Determine the [X, Y] coordinate at the center of the cell enclosing the given text.  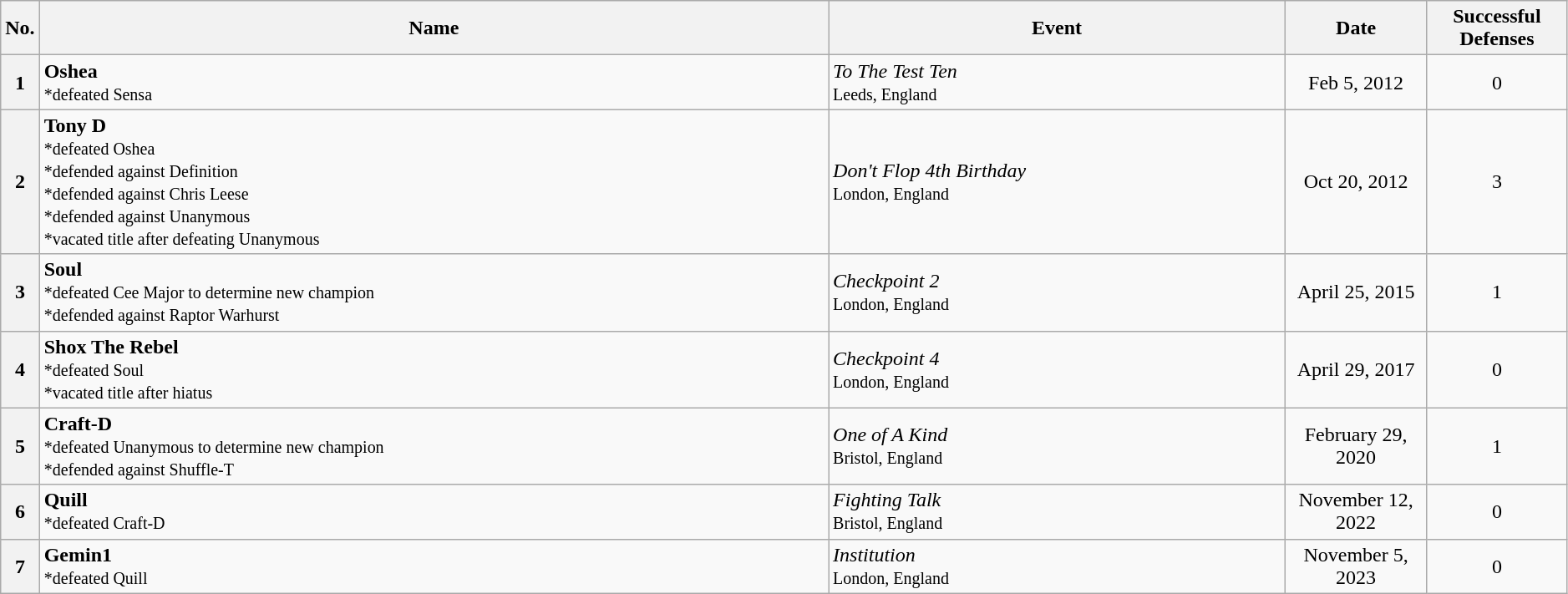
Tony D *defeated Oshea*defended against Definition*defended against Chris Leese*defended against Unanymous*vacated title after defeating Unanymous [434, 182]
Gemin1*defeated Quill [434, 566]
5 [20, 446]
One of A KindBristol, England [1058, 446]
InstitutionLondon, England [1058, 566]
Soul*defeated Cee Major to determine new champion*defended against Raptor Warhurst [434, 292]
February 29, 2020 [1357, 446]
Quill*defeated Craft-D [434, 511]
November 12, 2022 [1357, 511]
7 [20, 566]
November 5, 2023 [1357, 566]
Name [434, 28]
No. [20, 28]
Checkpoint 2London, England [1058, 292]
Don't Flop 4th BirthdayLondon, England [1058, 182]
Date [1357, 28]
Oct 20, 2012 [1357, 182]
Successful Defenses [1497, 28]
2 [20, 182]
To The Test TenLeeds, England [1058, 82]
Checkpoint 4London, England [1058, 369]
6 [20, 511]
4 [20, 369]
Feb 5, 2012 [1357, 82]
April 25, 2015 [1357, 292]
Shox The Rebel*defeated Soul*vacated title after hiatus [434, 369]
Fighting TalkBristol, England [1058, 511]
Craft-D*defeated Unanymous to determine new champion*defended against Shuffle-T [434, 446]
Event [1058, 28]
Oshea*defeated Sensa [434, 82]
April 29, 2017 [1357, 369]
